Return (X, Y) of the center of cell containing provided text 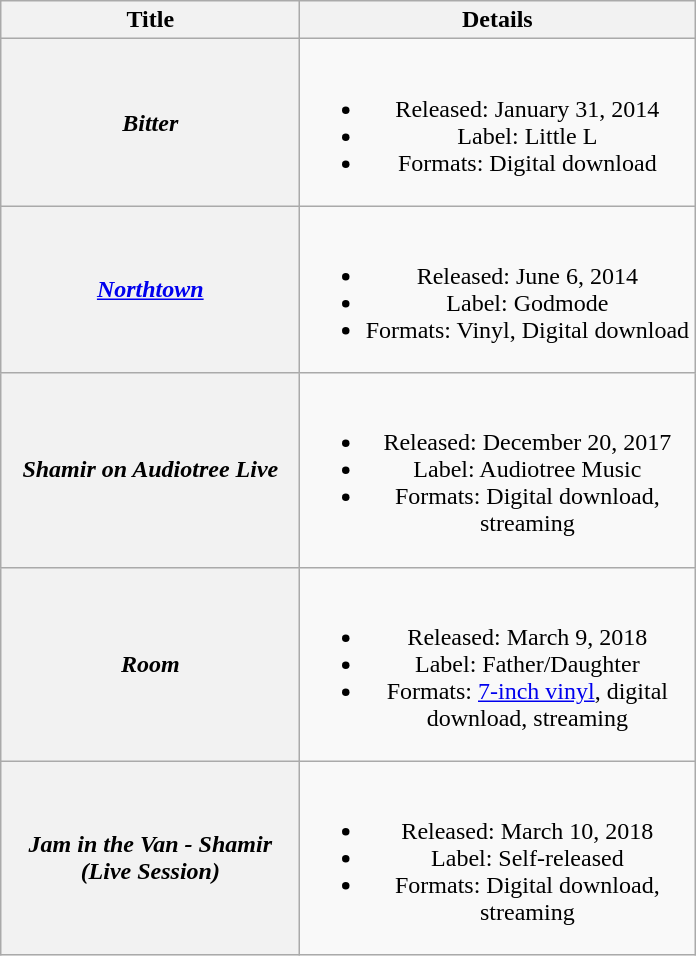
Released: January 31, 2014Label: Little LFormats: Digital download (498, 122)
Jam in the Van - Shamir (Live Session) (150, 858)
Released: March 10, 2018Label: Self-releasedFormats: Digital download, streaming (498, 858)
Details (498, 20)
Released: June 6, 2014Label: GodmodeFormats: Vinyl, Digital download (498, 290)
Bitter (150, 122)
Northtown (150, 290)
Released: March 9, 2018Label: Father/DaughterFormats: 7-inch vinyl, digital download, streaming (498, 664)
Shamir on Audiotree Live (150, 470)
Released: December 20, 2017Label: Audiotree MusicFormats: Digital download, streaming (498, 470)
Room (150, 664)
Title (150, 20)
